Extract the [x, y] coordinate from the center of the cell holding the provided text.  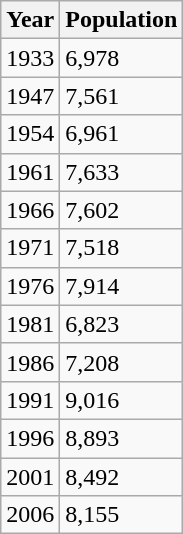
8,893 [122, 438]
Year [30, 20]
2001 [30, 477]
1986 [30, 362]
7,208 [122, 362]
Population [122, 20]
7,602 [122, 210]
7,518 [122, 248]
6,978 [122, 58]
6,823 [122, 324]
1947 [30, 96]
1971 [30, 248]
1996 [30, 438]
1991 [30, 400]
7,914 [122, 286]
8,492 [122, 477]
2006 [30, 515]
8,155 [122, 515]
1933 [30, 58]
7,561 [122, 96]
9,016 [122, 400]
1976 [30, 286]
1954 [30, 134]
1961 [30, 172]
6,961 [122, 134]
7,633 [122, 172]
1981 [30, 324]
1966 [30, 210]
